Scan for the cell matching the given text and deliver its (X, Y) coordinate at center. 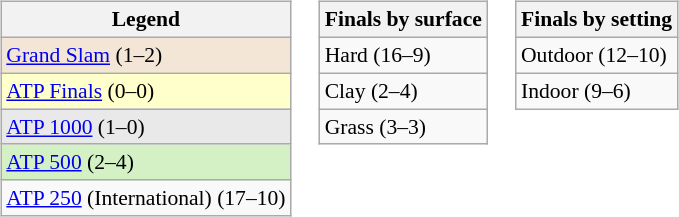
Finals by setting (596, 20)
Hard (16–9) (404, 55)
Outdoor (12–10) (596, 55)
Clay (2–4) (404, 91)
Indoor (9–6) (596, 91)
Grass (3–3) (404, 127)
ATP Finals (0–0) (146, 91)
Legend (146, 20)
Finals by surface (404, 20)
ATP 500 (2–4) (146, 162)
Grand Slam (1–2) (146, 55)
ATP 250 (International) (17–10) (146, 198)
ATP 1000 (1–0) (146, 127)
